Identify which cell holds the provided text, then report its (X, Y) central coordinate. 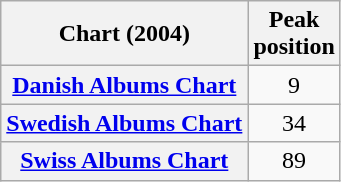
Danish Albums Chart (124, 85)
Swiss Albums Chart (124, 161)
89 (294, 161)
Peakposition (294, 34)
9 (294, 85)
34 (294, 123)
Swedish Albums Chart (124, 123)
Chart (2004) (124, 34)
